Extract the [X, Y] coordinate from the center of the cell holding the provided text.  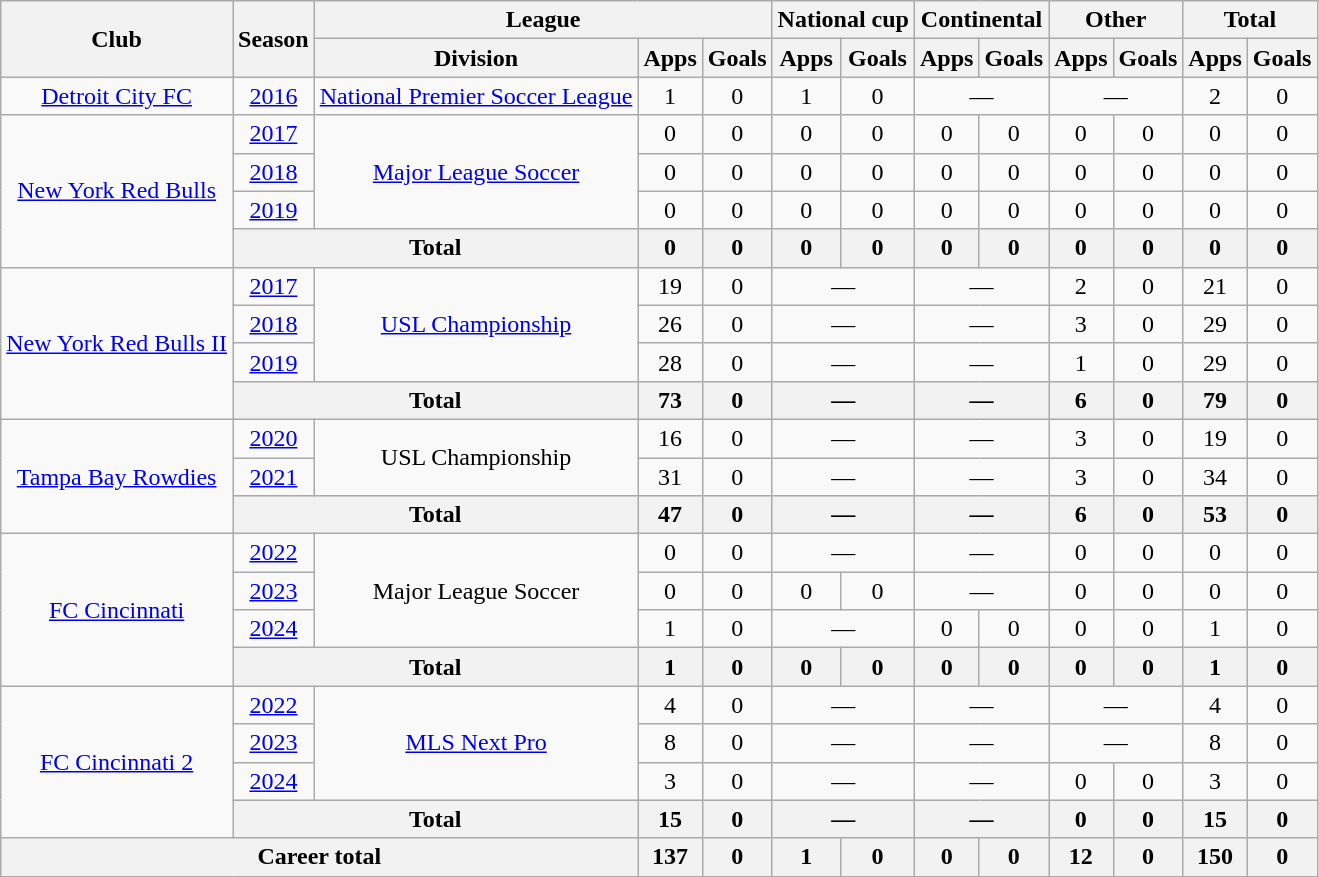
16 [670, 438]
Career total [320, 857]
Other [1116, 20]
73 [670, 400]
31 [670, 477]
New York Red Bulls II [117, 343]
26 [670, 324]
47 [670, 515]
2021 [273, 477]
Division [476, 58]
Season [273, 39]
Club [117, 39]
12 [1081, 857]
150 [1215, 857]
28 [670, 362]
137 [670, 857]
2020 [273, 438]
National Premier Soccer League [476, 96]
Tampa Bay Rowdies [117, 476]
New York Red Bulls [117, 191]
34 [1215, 477]
Detroit City FC [117, 96]
League [543, 20]
21 [1215, 286]
FC Cincinnati [117, 610]
FC Cincinnati 2 [117, 762]
MLS Next Pro [476, 743]
53 [1215, 515]
National cup [843, 20]
79 [1215, 400]
Continental [981, 20]
2016 [273, 96]
